Output the (X, Y) coordinate of the center of the cell containing the given text.  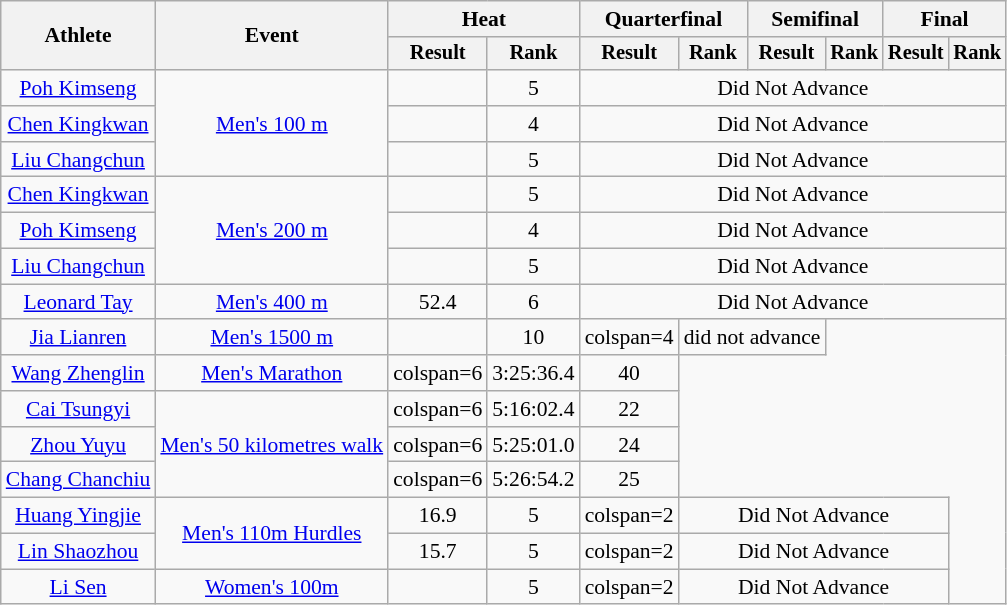
Athlete (78, 36)
3:25:36.4 (533, 373)
Men's 50 kilometres walk (272, 444)
5:25:01.0 (533, 445)
Men's 1500 m (272, 338)
15.7 (438, 552)
Wang Zhenglin (78, 373)
25 (630, 480)
24 (630, 445)
Women's 100m (272, 587)
Men's 200 m (272, 230)
Final (944, 19)
5:26:54.2 (533, 480)
Quarterfinal (664, 19)
Huang Yingjie (78, 516)
16.9 (438, 516)
Chang Chanchiu (78, 480)
6 (533, 302)
10 (533, 338)
Leonard Tay (78, 302)
52.4 (438, 302)
Cai Tsungyi (78, 409)
40 (630, 373)
Semifinal (815, 19)
Event (272, 36)
5:16:02.4 (533, 409)
colspan=4 (630, 338)
Zhou Yuyu (78, 445)
22 (630, 409)
Jia Lianren (78, 338)
Lin Shaozhou (78, 552)
Men's 100 m (272, 124)
Men's 400 m (272, 302)
Li Sen (78, 587)
Men's 110m Hurdles (272, 534)
did not advance (752, 338)
Men's Marathon (272, 373)
Heat (484, 19)
